Locate the cell with the specified text and output its (X, Y) center coordinate. 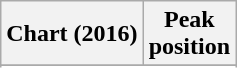
Peakposition (189, 34)
Chart (2016) (72, 34)
